Output the [x, y] coordinate of the center of the cell containing the given text.  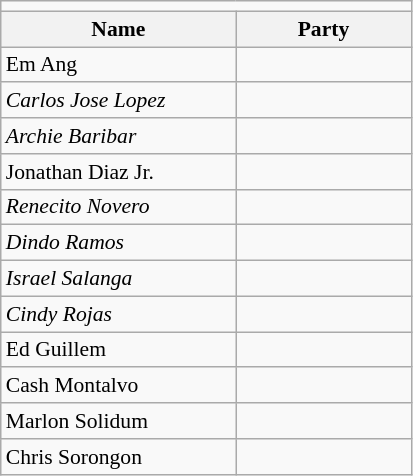
Marlon Solidum [118, 421]
Cash Montalvo [118, 386]
Renecito Novero [118, 207]
Dindo Ramos [118, 243]
Ed Guillem [118, 350]
Chris Sorongon [118, 457]
Jonathan Diaz Jr. [118, 172]
Israel Salanga [118, 279]
Party [324, 29]
Archie Baribar [118, 136]
Name [118, 29]
Cindy Rojas [118, 314]
Carlos Jose Lopez [118, 101]
Em Ang [118, 65]
